Capture the cell that displays the provided text and extract its [x, y] central coordinate. 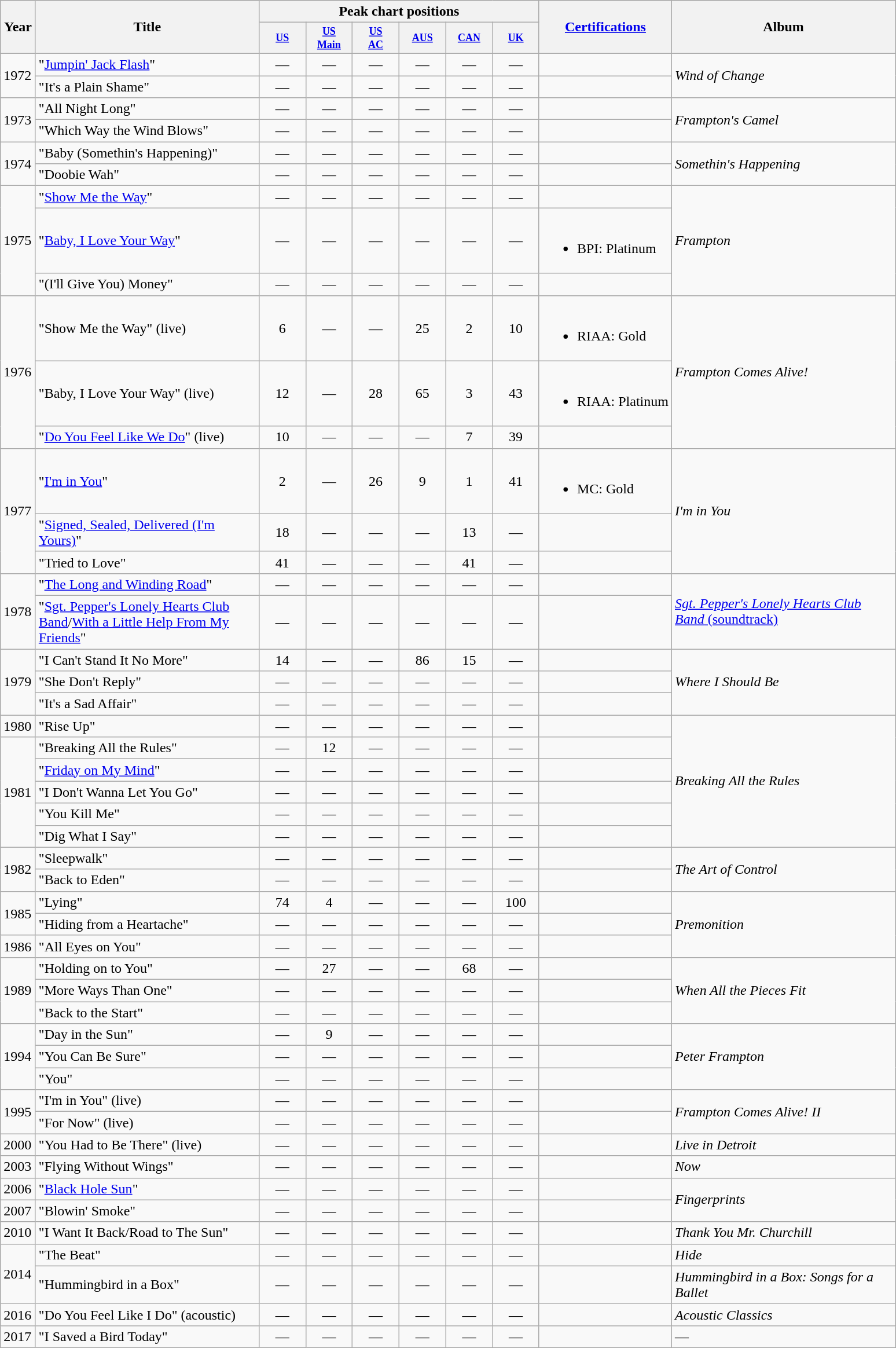
1975 [19, 241]
"For Now" (live) [147, 1123]
"Holding on to You" [147, 968]
"Sgt. Pepper's Lonely Hearts Club Band/With a Little Help From My Friends" [147, 622]
Hummingbird in a Box: Songs for a Ballet [783, 1284]
Sgt. Pepper's Lonely Hearts Club Band (soundtrack) [783, 611]
"Doobie Wah" [147, 175]
1995 [19, 1112]
Frampton Comes Alive! [783, 372]
3 [469, 394]
"Show Me the Way" [147, 197]
100 [516, 902]
"I'm in You" [147, 481]
1980 [19, 726]
1974 [19, 164]
43 [516, 394]
"Flying Without Wings" [147, 1167]
"Baby, I Love Your Way" (live) [147, 394]
6 [282, 328]
"The Long and Winding Road" [147, 584]
"Rise Up" [147, 726]
Fingerprints [783, 1200]
2007 [19, 1211]
Frampton Comes Alive! II [783, 1112]
Where I Should Be [783, 682]
"Sleepwalk" [147, 858]
"I'm in You" (live) [147, 1101]
USMain [329, 38]
"Black Hole Sun" [147, 1189]
28 [376, 394]
Year [19, 27]
1972 [19, 75]
"I Saved a Bird Today" [147, 1336]
"Tried to Love" [147, 562]
Frampton's Camel [783, 120]
"Back to the Start" [147, 1013]
"You Kill Me" [147, 814]
RIAA: Platinum [605, 394]
"Lying" [147, 902]
"All Eyes on You" [147, 946]
Thank You Mr. Churchill [783, 1233]
2006 [19, 1189]
1981 [19, 792]
1986 [19, 946]
"You Had to Be There" (live) [147, 1145]
"All Night Long" [147, 109]
Peak chart positions [399, 12]
14 [282, 660]
Acoustic Classics [783, 1314]
The Art of Control [783, 869]
"You Can Be Sure" [147, 1057]
2010 [19, 1233]
"Breaking All the Rules" [147, 748]
1979 [19, 682]
15 [469, 660]
Title [147, 27]
Somethin's Happening [783, 164]
68 [469, 968]
1985 [19, 913]
Hide [783, 1255]
Frampton [783, 241]
"She Don't Reply" [147, 682]
Certifications [605, 27]
"Hiding from a Heartache" [147, 924]
2000 [19, 1145]
"Signed, Sealed, Delivered (I'm Yours)" [147, 533]
2003 [19, 1167]
"Back to Eden" [147, 880]
UK [516, 38]
"You" [147, 1079]
"Dig What I Say" [147, 836]
Peter Frampton [783, 1057]
4 [329, 902]
"It's a Sad Affair" [147, 704]
"Baby, I Love Your Way" [147, 241]
2016 [19, 1314]
1 [469, 481]
"Day in the Sun" [147, 1035]
2017 [19, 1336]
"Friday on My Mind" [147, 770]
2014 [19, 1274]
"Do You Feel Like We Do" (live) [147, 437]
"I Can't Stand It No More" [147, 660]
"I Want It Back/Road to The Sun" [147, 1233]
Now [783, 1167]
Breaking All the Rules [783, 781]
"Which Way the Wind Blows" [147, 131]
"It's a Plain Shame" [147, 87]
"(I'll Give You) Money" [147, 284]
27 [329, 968]
Premonition [783, 924]
USAC [376, 38]
1978 [19, 611]
65 [423, 394]
"Baby (Somethin's Happening)" [147, 153]
74 [282, 902]
26 [376, 481]
1973 [19, 120]
"Show Me the Way" (live) [147, 328]
"Do You Feel Like I Do" (acoustic) [147, 1314]
Album [783, 27]
"More Ways Than One" [147, 990]
25 [423, 328]
"Hummingbird in a Box" [147, 1284]
13 [469, 533]
1976 [19, 372]
When All the Pieces Fit [783, 990]
1982 [19, 869]
"The Beat" [147, 1255]
86 [423, 660]
MC: Gold [605, 481]
I'm in You [783, 511]
"Blowin' Smoke" [147, 1211]
1989 [19, 990]
BPI: Platinum [605, 241]
"I Don't Wanna Let You Go" [147, 792]
CAN [469, 38]
Wind of Change [783, 75]
39 [516, 437]
AUS [423, 38]
RIAA: Gold [605, 328]
18 [282, 533]
Live in Detroit [783, 1145]
US [282, 38]
7 [469, 437]
"Jumpin' Jack Flash" [147, 64]
1994 [19, 1057]
1977 [19, 511]
